Return the [x, y] coordinate for the center point of the cell that contains the specified text.  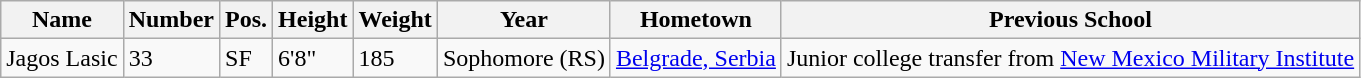
Number [171, 20]
Year [524, 20]
Height [313, 20]
Junior college transfer from New Mexico Military Institute [1070, 58]
33 [171, 58]
6'8" [313, 58]
Hometown [696, 20]
Sophomore (RS) [524, 58]
Belgrade, Serbia [696, 58]
Pos. [246, 20]
185 [395, 58]
Jagos Lasic [62, 58]
Previous School [1070, 20]
SF [246, 58]
Name [62, 20]
Weight [395, 20]
